Identify which cell holds the provided text, then report its [x, y] central coordinate. 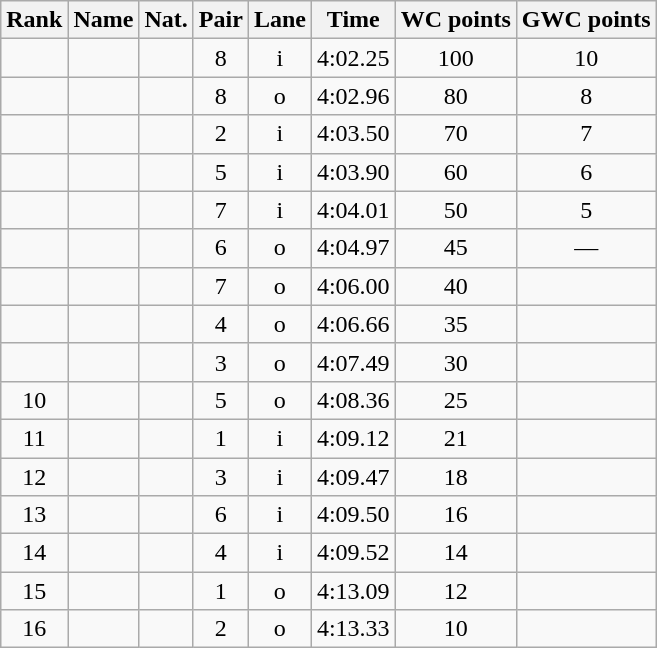
4:09.52 [353, 553]
— [586, 248]
Name [104, 20]
4:06.00 [353, 286]
50 [456, 210]
4:02.96 [353, 96]
4:13.33 [353, 629]
15 [34, 591]
4:09.12 [353, 438]
80 [456, 96]
4:07.49 [353, 362]
4:04.01 [353, 210]
Lane [280, 20]
4:04.97 [353, 248]
4:13.09 [353, 591]
11 [34, 438]
40 [456, 286]
4:06.66 [353, 324]
4:09.50 [353, 515]
30 [456, 362]
4:03.50 [353, 134]
Nat. [166, 20]
60 [456, 172]
Rank [34, 20]
45 [456, 248]
18 [456, 477]
70 [456, 134]
4:02.25 [353, 58]
GWC points [586, 20]
13 [34, 515]
WC points [456, 20]
4:03.90 [353, 172]
4:08.36 [353, 400]
21 [456, 438]
Time [353, 20]
35 [456, 324]
Pair [220, 20]
25 [456, 400]
4:09.47 [353, 477]
100 [456, 58]
